Provide the (X, Y) coordinate of the cell's center where the given text is located.  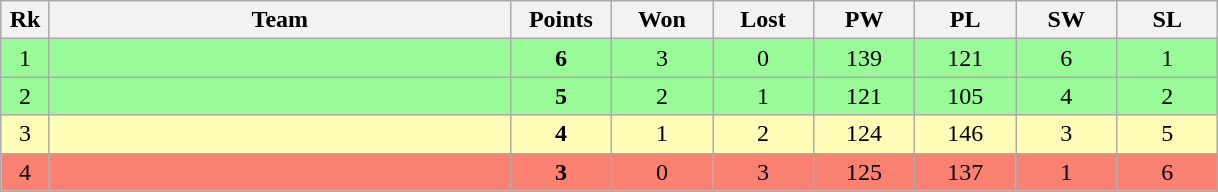
Team (280, 20)
PL (966, 20)
125 (864, 172)
Lost (762, 20)
PW (864, 20)
Points (560, 20)
SW (1066, 20)
SL (1168, 20)
Won (662, 20)
124 (864, 134)
Rk (26, 20)
105 (966, 96)
139 (864, 58)
137 (966, 172)
146 (966, 134)
